Extract the [X, Y] coordinate from the center of the cell holding the provided text.  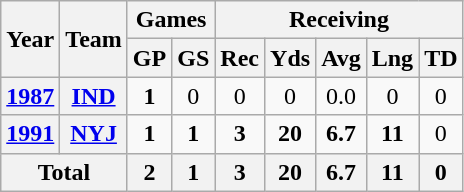
1991 [30, 134]
TD [441, 58]
2 [149, 172]
Total [64, 172]
GS [194, 58]
Team [94, 39]
Year [30, 39]
1987 [30, 96]
Yds [290, 58]
Lng [392, 58]
0.0 [342, 96]
Games [170, 20]
IND [94, 96]
NYJ [94, 134]
Rec [240, 58]
Receiving [339, 20]
GP [149, 58]
Avg [342, 58]
